Return the (x, y) coordinate for the center point of the cell that contains the specified text.  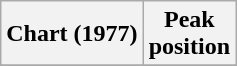
Chart (1977) (72, 34)
Peakposition (189, 34)
